Search for the cell housing the specified text and yield its (x, y) center coordinate. 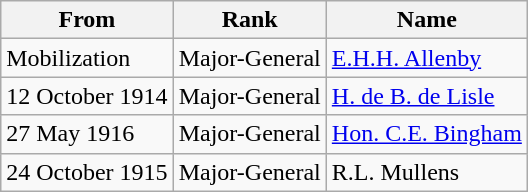
H. de B. de Lisle (426, 96)
Name (426, 20)
E.H.H. Allenby (426, 58)
Hon. C.E. Bingham (426, 134)
Mobilization (87, 58)
From (87, 20)
12 October 1914 (87, 96)
Rank (250, 20)
R.L. Mullens (426, 172)
27 May 1916 (87, 134)
24 October 1915 (87, 172)
